For the text-containing cell, return its midpoint in [x, y] coordinate format. 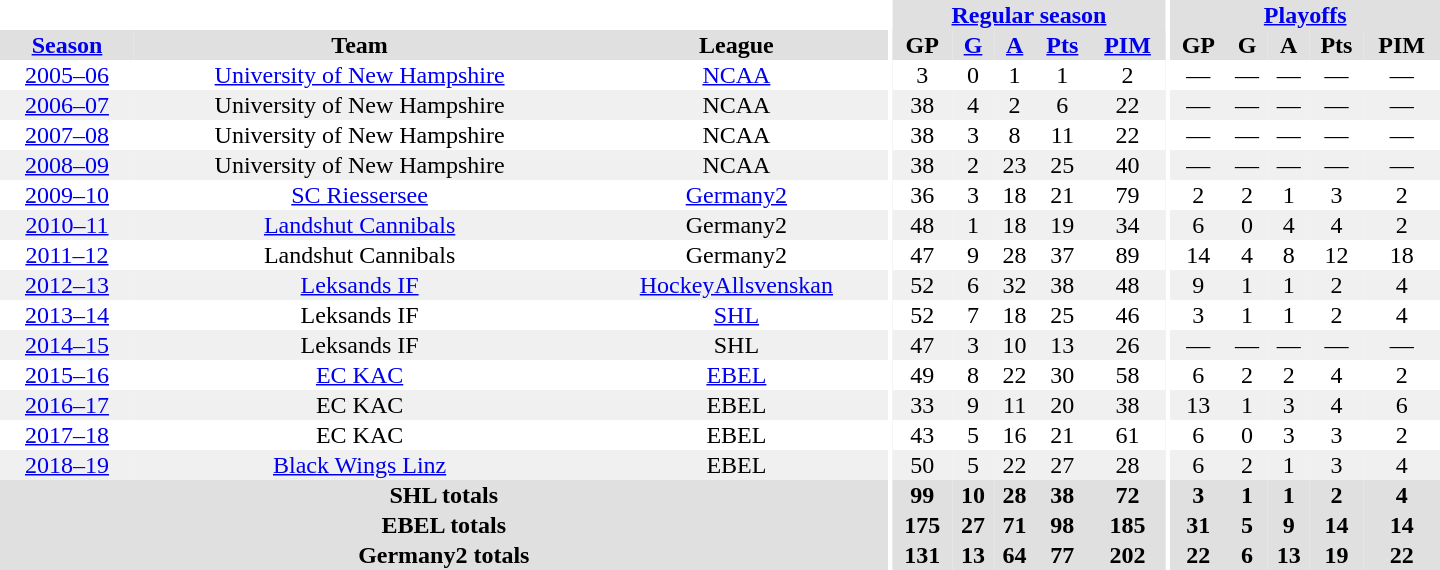
175 [922, 525]
43 [922, 435]
2018–19 [67, 465]
SC Riessersee [360, 195]
26 [1127, 345]
2014–15 [67, 345]
23 [1015, 165]
2007–08 [67, 135]
40 [1127, 165]
2011–12 [67, 255]
EBEL totals [444, 525]
49 [922, 375]
77 [1062, 555]
58 [1127, 375]
98 [1062, 525]
64 [1015, 555]
Germany2 totals [444, 555]
16 [1015, 435]
36 [922, 195]
2013–14 [67, 315]
32 [1015, 285]
37 [1062, 255]
Season [67, 45]
2017–18 [67, 435]
SHL totals [444, 495]
79 [1127, 195]
34 [1127, 225]
33 [922, 405]
61 [1127, 435]
20 [1062, 405]
131 [922, 555]
Regular season [1029, 15]
2016–17 [67, 405]
Playoffs [1305, 15]
2006–07 [67, 105]
2012–13 [67, 285]
2010–11 [67, 225]
50 [922, 465]
Team [360, 45]
31 [1198, 525]
185 [1127, 525]
72 [1127, 495]
202 [1127, 555]
2008–09 [67, 165]
89 [1127, 255]
League [736, 45]
2009–10 [67, 195]
2015–16 [67, 375]
46 [1127, 315]
2005–06 [67, 75]
Black Wings Linz [360, 465]
30 [1062, 375]
71 [1015, 525]
99 [922, 495]
HockeyAllsvenskan [736, 285]
12 [1336, 255]
7 [973, 315]
